For the text-containing cell, return its midpoint in (x, y) coordinate format. 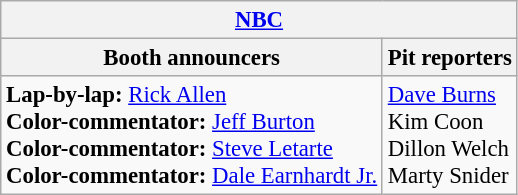
NBC (260, 20)
Lap-by-lap: Rick AllenColor-commentator: Jeff BurtonColor-commentator: Steve LetarteColor-commentator: Dale Earnhardt Jr. (192, 136)
Booth announcers (192, 58)
Pit reporters (450, 58)
Dave BurnsKim CoonDillon WelchMarty Snider (450, 136)
